Detect which cell encompasses the target text, then output its [X, Y] center coordinate. 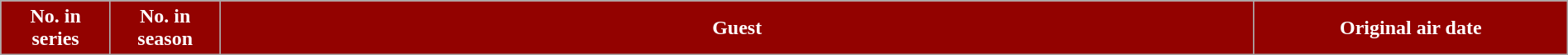
No. inseries [56, 28]
Original air date [1411, 28]
Guest [737, 28]
No. inseason [165, 28]
